Return (x, y) of the center of cell containing provided text 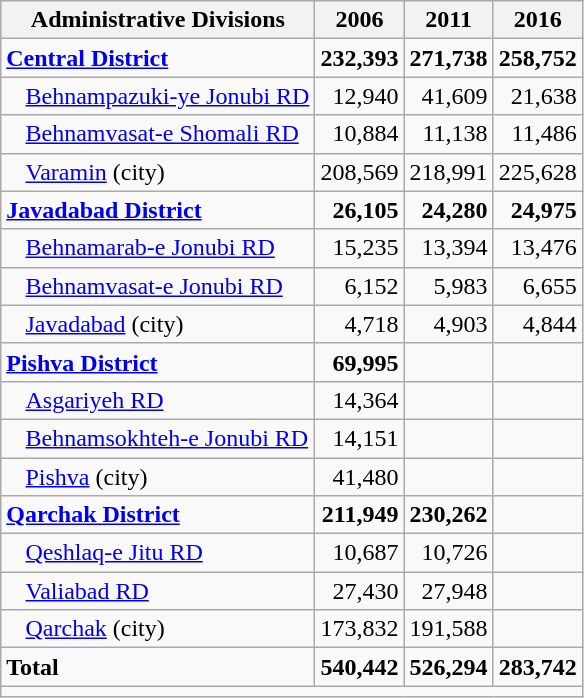
10,687 (360, 553)
27,948 (448, 591)
Central District (158, 58)
2016 (538, 20)
2006 (360, 20)
Behnamvasat-e Jonubi RD (158, 286)
230,262 (448, 515)
4,903 (448, 324)
Pishva (city) (158, 477)
4,718 (360, 324)
24,280 (448, 210)
283,742 (538, 667)
10,884 (360, 134)
21,638 (538, 96)
Pishva District (158, 362)
526,294 (448, 667)
27,430 (360, 591)
15,235 (360, 248)
26,105 (360, 210)
14,364 (360, 400)
540,442 (360, 667)
11,486 (538, 134)
173,832 (360, 629)
24,975 (538, 210)
13,476 (538, 248)
4,844 (538, 324)
191,588 (448, 629)
10,726 (448, 553)
232,393 (360, 58)
Behnamsokhteh-e Jonubi RD (158, 438)
Administrative Divisions (158, 20)
6,152 (360, 286)
218,991 (448, 172)
Behnampazuki-ye Jonubi RD (158, 96)
69,995 (360, 362)
Behnamvasat-e Shomali RD (158, 134)
41,609 (448, 96)
5,983 (448, 286)
Qarchak (city) (158, 629)
Behnamarab-e Jonubi RD (158, 248)
Asgariyeh RD (158, 400)
Valiabad RD (158, 591)
Total (158, 667)
Qeshlaq-e Jitu RD (158, 553)
271,738 (448, 58)
258,752 (538, 58)
211,949 (360, 515)
Qarchak District (158, 515)
Javadabad District (158, 210)
11,138 (448, 134)
14,151 (360, 438)
208,569 (360, 172)
Varamin (city) (158, 172)
Javadabad (city) (158, 324)
13,394 (448, 248)
2011 (448, 20)
12,940 (360, 96)
41,480 (360, 477)
6,655 (538, 286)
225,628 (538, 172)
